For the text-containing cell, return its midpoint in [x, y] coordinate format. 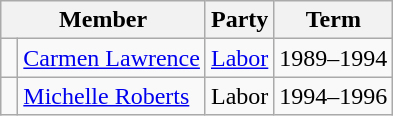
Member [104, 20]
Carmen Lawrence [112, 58]
Term [334, 20]
Michelle Roberts [112, 96]
Party [239, 20]
1994–1996 [334, 96]
1989–1994 [334, 58]
